Return [X, Y] of the center of cell containing provided text 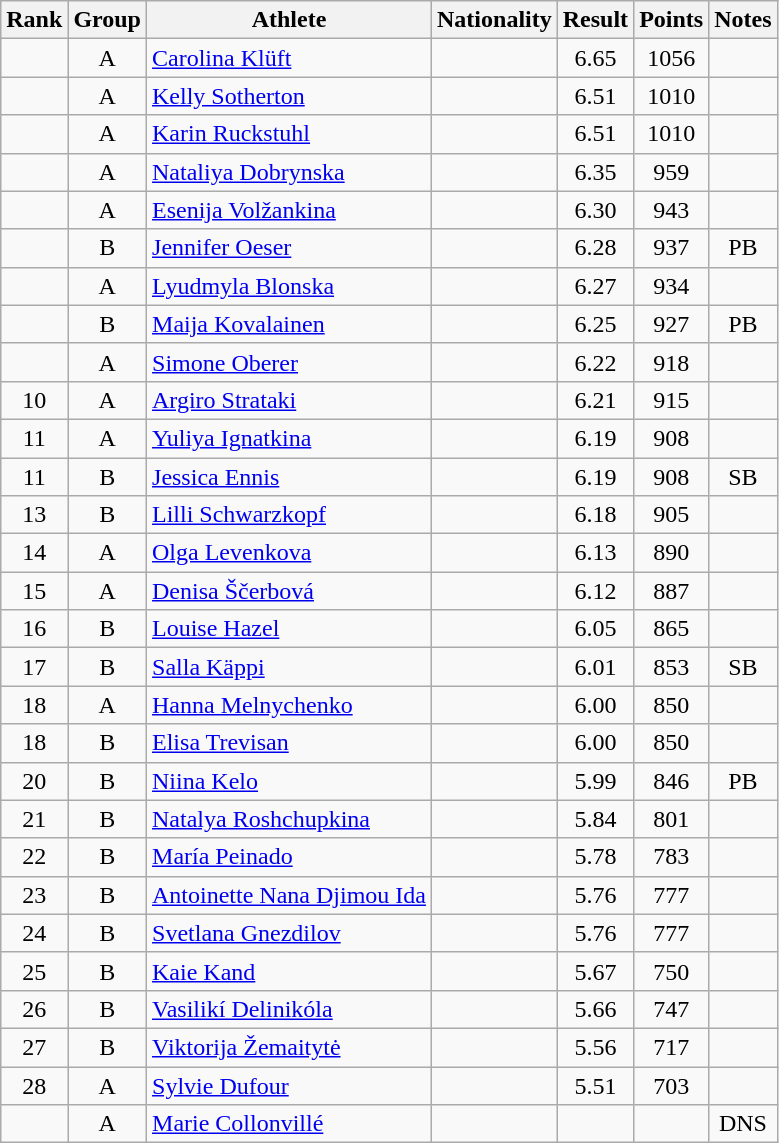
Nataliya Dobrynska [290, 172]
5.51 [595, 1085]
943 [672, 210]
6.27 [595, 286]
Olga Levenkova [290, 553]
Niina Kelo [290, 781]
Svetlana Gnezdilov [290, 933]
6.30 [595, 210]
10 [34, 400]
25 [34, 971]
Lyudmyla Blonska [290, 286]
Simone Oberer [290, 362]
915 [672, 400]
783 [672, 857]
905 [672, 515]
853 [672, 667]
959 [672, 172]
846 [672, 781]
Athlete [290, 20]
17 [34, 667]
27 [34, 1047]
Jennifer Oeser [290, 248]
Lilli Schwarzkopf [290, 515]
Antoinette Nana Djimou Ida [290, 895]
5.67 [595, 971]
5.78 [595, 857]
Karin Ruckstuhl [290, 134]
Points [672, 20]
6.18 [595, 515]
DNS [743, 1124]
Carolina Klüft [290, 58]
6.65 [595, 58]
747 [672, 1009]
5.99 [595, 781]
Notes [743, 20]
6.25 [595, 324]
5.84 [595, 819]
6.35 [595, 172]
Denisa Ščerbová [290, 591]
Maija Kovalainen [290, 324]
6.12 [595, 591]
13 [34, 515]
Jessica Ennis [290, 477]
717 [672, 1047]
Sylvie Dufour [290, 1085]
Result [595, 20]
5.66 [595, 1009]
6.13 [595, 553]
22 [34, 857]
Kaie Kand [290, 971]
Viktorija Žemaitytė [290, 1047]
28 [34, 1085]
15 [34, 591]
20 [34, 781]
6.05 [595, 629]
24 [34, 933]
Nationality [495, 20]
890 [672, 553]
Natalya Roshchupkina [290, 819]
Yuliya Ignatkina [290, 438]
26 [34, 1009]
Argiro Strataki [290, 400]
1056 [672, 58]
Vasilikí Delinikóla [290, 1009]
14 [34, 553]
23 [34, 895]
Hanna Melnychenko [290, 705]
Kelly Sotherton [290, 96]
21 [34, 819]
6.28 [595, 248]
Louise Hazel [290, 629]
865 [672, 629]
Group [108, 20]
801 [672, 819]
Rank [34, 20]
934 [672, 286]
6.22 [595, 362]
750 [672, 971]
Marie Collonvillé [290, 1124]
887 [672, 591]
María Peinado [290, 857]
6.21 [595, 400]
Salla Käppi [290, 667]
918 [672, 362]
703 [672, 1085]
16 [34, 629]
Elisa Trevisan [290, 743]
Esenija Volžankina [290, 210]
927 [672, 324]
6.01 [595, 667]
937 [672, 248]
5.56 [595, 1047]
